Pinpoint the cell where the given text exists, returning its [x, y] midpoint coordinate. 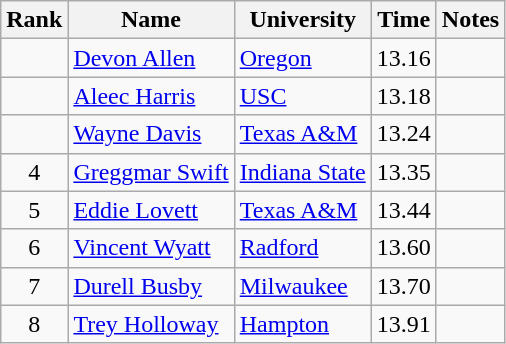
6 [34, 248]
8 [34, 324]
Indiana State [302, 172]
13.91 [404, 324]
Wayne Davis [151, 134]
Aleec Harris [151, 96]
13.70 [404, 286]
13.16 [404, 58]
Greggmar Swift [151, 172]
4 [34, 172]
Durell Busby [151, 286]
Vincent Wyatt [151, 248]
5 [34, 210]
Rank [34, 20]
Milwaukee [302, 286]
University [302, 20]
Trey Holloway [151, 324]
USC [302, 96]
13.18 [404, 96]
13.60 [404, 248]
13.35 [404, 172]
13.44 [404, 210]
Name [151, 20]
Oregon [302, 58]
Notes [470, 20]
Time [404, 20]
Radford [302, 248]
Devon Allen [151, 58]
Eddie Lovett [151, 210]
7 [34, 286]
Hampton [302, 324]
13.24 [404, 134]
